Return the [X, Y] coordinate for the center point of the cell that contains the specified text.  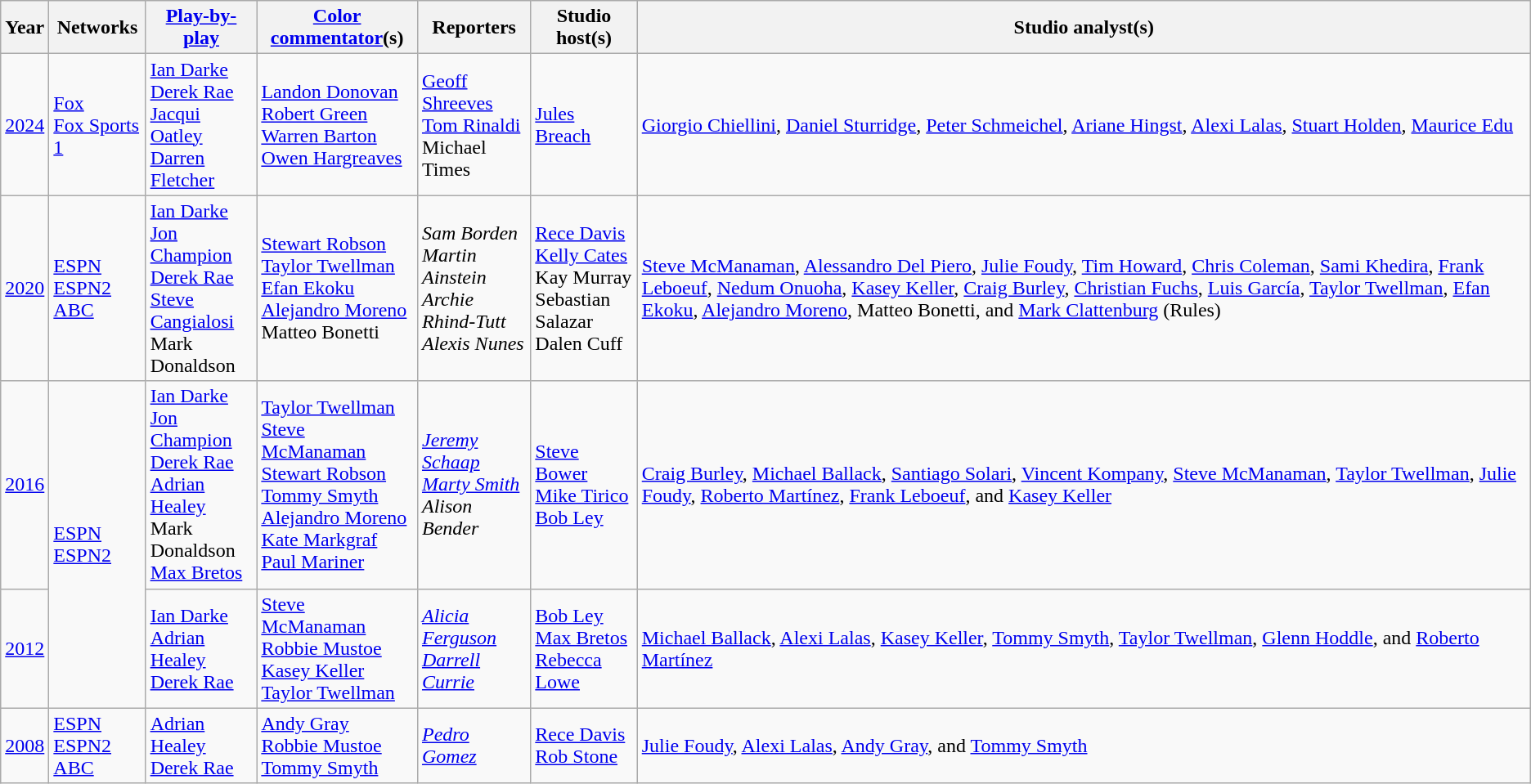
Julie Foudy, Alexi Lalas, Andy Gray, and Tommy Smyth [1084, 746]
Studio analyst(s) [1084, 28]
Giorgio Chiellini, Daniel Sturridge, Peter Schmeichel, Ariane Hingst, Alexi Lalas, Stuart Holden, Maurice Edu [1084, 124]
Landon DonovanRobert GreenWarren BartonOwen Hargreaves [337, 124]
Jules Breach [584, 124]
Steve McManamanRobbie MustoeKasey KellerTaylor Twellman [337, 648]
2016 [25, 485]
Rece DavisRob Stone [584, 746]
Networks [97, 28]
Rece DavisKelly CatesKay MurraySebastian SalazarDalen Cuff [584, 288]
Studio host(s) [584, 28]
2008 [25, 746]
Play-by-play [201, 28]
Ian DarkeAdrian HealeyDerek Rae [201, 648]
Color commentator(s) [337, 28]
Taylor TwellmanSteve McManamanStewart RobsonTommy SmythAlejandro MorenoKate MarkgrafPaul Mariner [337, 485]
FoxFox Sports 1 [97, 124]
Bob LeyMax BretosRebecca Lowe [584, 648]
Steve BowerMike TiricoBob Ley [584, 485]
2012 [25, 648]
Pedro Gomez [474, 746]
Ian DarkeJon ChampionDerek RaeSteve CangialosiMark Donaldson [201, 288]
Stewart RobsonTaylor TwellmanEfan EkokuAlejandro MorenoMatteo Bonetti [337, 288]
Reporters [474, 28]
Ian DarkeJon ChampionDerek RaeAdrian HealeyMark DonaldsonMax Bretos [201, 485]
ESPNESPN2 [97, 544]
Alicia FergusonDarrell Currie [474, 648]
Ian DarkeDerek RaeJacqui OatleyDarren Fletcher [201, 124]
Geoff ShreevesTom RinaldiMichael Times [474, 124]
Adrian HealeyDerek Rae [201, 746]
Sam BordenMartin AinsteinArchie Rhind-TuttAlexis Nunes [474, 288]
Michael Ballack, Alexi Lalas, Kasey Keller, Tommy Smyth, Taylor Twellman, Glenn Hoddle, and Roberto Martínez [1084, 648]
2020 [25, 288]
2024 [25, 124]
Jeremy SchaapMarty SmithAlison Bender [474, 485]
Year [25, 28]
Andy GrayRobbie MustoeTommy Smyth [337, 746]
